Extract the [x, y] coordinate from the center of the cell holding the provided text.  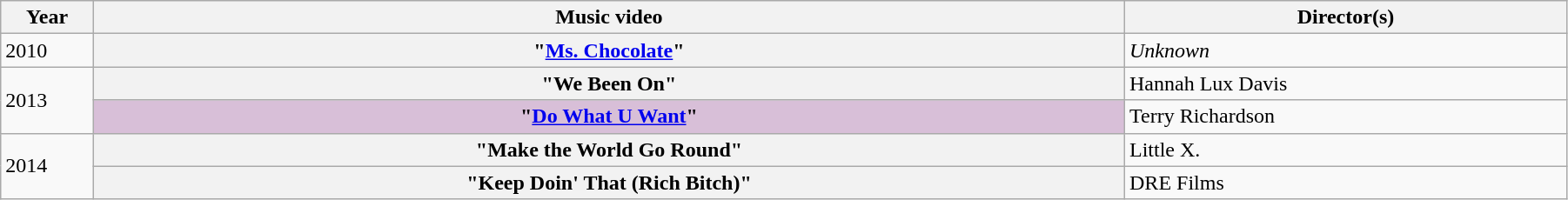
2010 [47, 50]
Terry Richardson [1346, 117]
2013 [47, 100]
"Keep Doin' That (Rich Bitch)" [609, 183]
"Ms. Chocolate" [609, 50]
Unknown [1346, 50]
"Do What U Want" [609, 117]
2014 [47, 166]
Hannah Lux Davis [1346, 83]
Music video [609, 17]
Little X. [1346, 150]
DRE Films [1346, 183]
Director(s) [1346, 17]
"We Been On" [609, 83]
"Make the World Go Round" [609, 150]
Year [47, 17]
